Scan for the cell matching the given text and deliver its [x, y] coordinate at center. 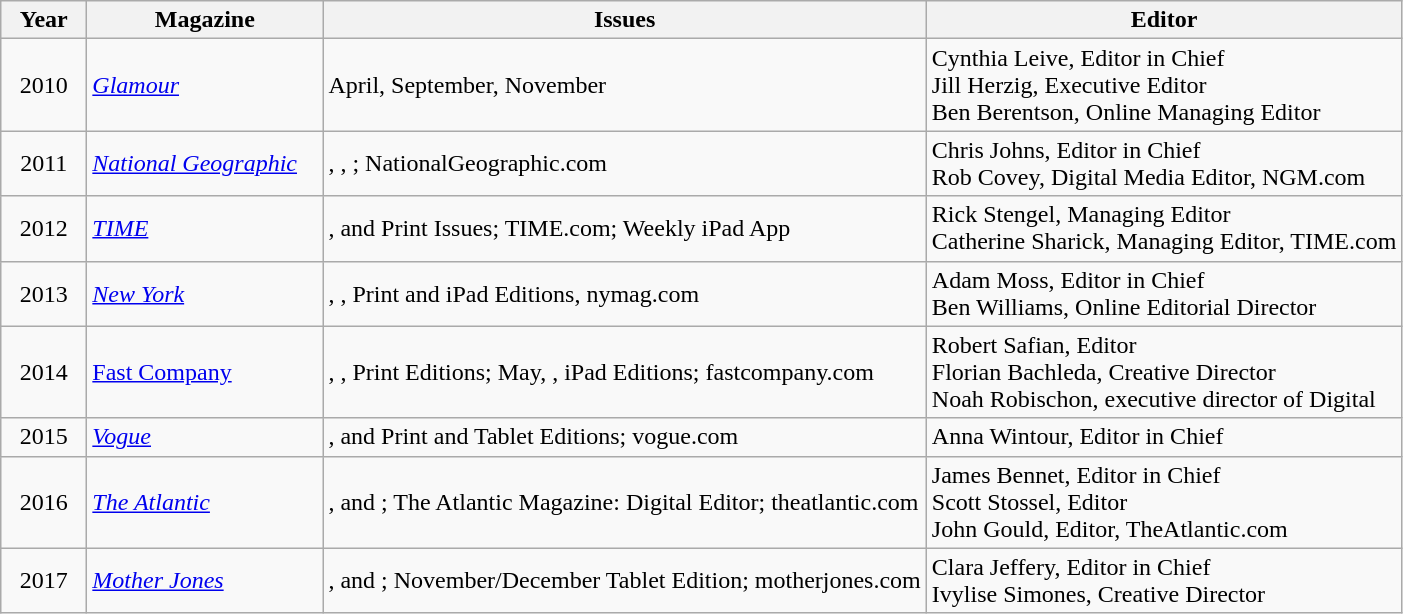
National Geographic [205, 164]
, , ; NationalGeographic.com [624, 164]
, and Print and Tablet Editions; vogue.com [624, 437]
Anna Wintour, Editor in Chief [1164, 437]
Adam Moss, Editor in ChiefBen Williams, Online Editorial Director [1164, 294]
Magazine [205, 20]
2014 [44, 372]
2013 [44, 294]
Issues [624, 20]
2011 [44, 164]
TIME [205, 228]
Editor [1164, 20]
Glamour [205, 85]
April, September, November [624, 85]
, and ; November/December Tablet Edition; motherjones.com [624, 580]
, and Print Issues; TIME.com; Weekly iPad App [624, 228]
Rick Stengel, Managing EditorCatherine Sharick, Managing Editor, TIME.com [1164, 228]
2015 [44, 437]
, and ; The Atlantic Magazine: Digital Editor; theatlantic.com [624, 502]
Mother Jones [205, 580]
2016 [44, 502]
New York [205, 294]
Fast Company [205, 372]
The Atlantic [205, 502]
2017 [44, 580]
Vogue [205, 437]
2012 [44, 228]
Robert Safian, EditorFlorian Bachleda, Creative DirectorNoah Robischon, executive director of Digital [1164, 372]
2010 [44, 85]
, , Print and iPad Editions, nymag.com [624, 294]
Clara Jeffery, Editor in ChiefIvylise Simones, Creative Director [1164, 580]
James Bennet, Editor in ChiefScott Stossel, EditorJohn Gould, Editor, TheAtlantic.com [1164, 502]
, , Print Editions; May, , iPad Editions; fastcompany.com [624, 372]
Cynthia Leive, Editor in ChiefJill Herzig, Executive EditorBen Berentson, Online Managing Editor [1164, 85]
Chris Johns, Editor in ChiefRob Covey, Digital Media Editor, NGM.com [1164, 164]
Year [44, 20]
